Detect which cell encompasses the target text, then output its (X, Y) center coordinate. 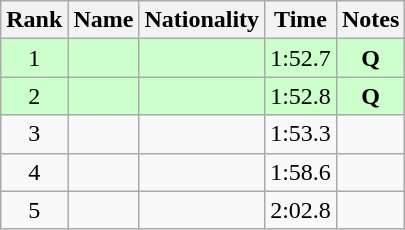
4 (34, 172)
1 (34, 58)
Rank (34, 20)
2:02.8 (301, 210)
1:53.3 (301, 134)
1:58.6 (301, 172)
3 (34, 134)
Time (301, 20)
1:52.8 (301, 96)
Nationality (202, 20)
5 (34, 210)
2 (34, 96)
1:52.7 (301, 58)
Name (104, 20)
Notes (370, 20)
